Extract the (X, Y) coordinate from the center of the cell holding the provided text.  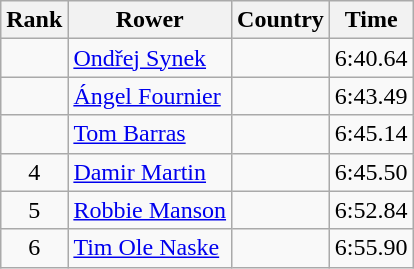
Robbie Manson (150, 210)
5 (34, 210)
Country (281, 20)
6:55.90 (371, 248)
Time (371, 20)
Rank (34, 20)
Damir Martin (150, 172)
6:40.64 (371, 58)
Tom Barras (150, 134)
Ondřej Synek (150, 58)
6:45.14 (371, 134)
4 (34, 172)
Ángel Fournier (150, 96)
6 (34, 248)
Rower (150, 20)
Tim Ole Naske (150, 248)
6:45.50 (371, 172)
6:43.49 (371, 96)
6:52.84 (371, 210)
